Find where the given text appears and provide that cell's center as [x, y] coordinate. 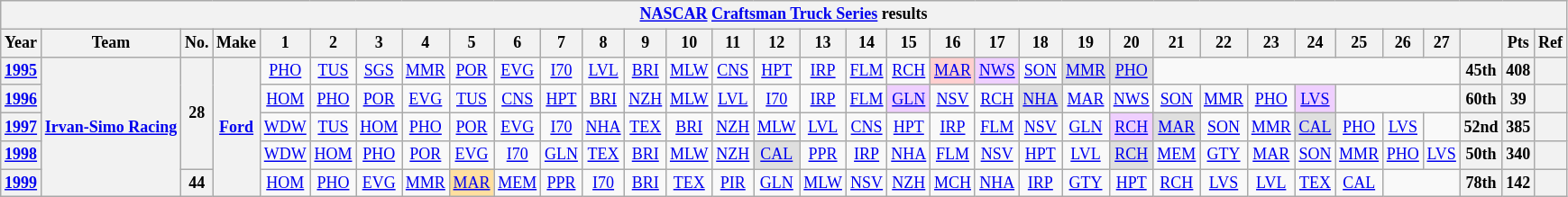
11 [733, 43]
Pts [1518, 43]
7 [562, 43]
14 [867, 43]
Ford [236, 127]
13 [822, 43]
PIR [733, 184]
Team [110, 43]
1997 [22, 126]
20 [1131, 43]
4 [426, 43]
1999 [22, 184]
25 [1360, 43]
No. [197, 43]
1996 [22, 99]
2 [334, 43]
50th [1481, 155]
8 [603, 43]
SGS [379, 70]
23 [1271, 43]
24 [1315, 43]
28 [197, 113]
408 [1518, 70]
5 [472, 43]
385 [1518, 126]
Irvan-Simo Racing [110, 127]
1995 [22, 70]
17 [997, 43]
Year [22, 43]
44 [197, 184]
15 [909, 43]
12 [777, 43]
19 [1086, 43]
21 [1177, 43]
1 [285, 43]
MCH [953, 184]
52nd [1481, 126]
6 [518, 43]
39 [1518, 99]
26 [1403, 43]
3 [379, 43]
60th [1481, 99]
22 [1224, 43]
27 [1441, 43]
142 [1518, 184]
78th [1481, 184]
18 [1041, 43]
340 [1518, 155]
16 [953, 43]
Make [236, 43]
45th [1481, 70]
Ref [1551, 43]
9 [646, 43]
NASCAR Craftsman Truck Series results [784, 14]
1998 [22, 155]
10 [689, 43]
